From the cell containing the given text, extract its center point as (X, Y) coordinate. 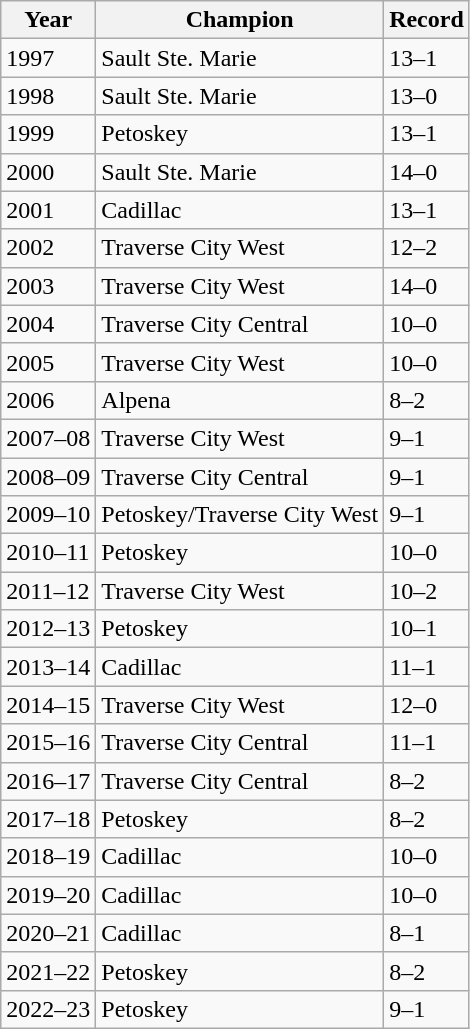
2010–11 (48, 553)
Record (427, 20)
1999 (48, 134)
Alpena (240, 400)
2006 (48, 400)
2009–10 (48, 515)
Champion (240, 20)
2008–09 (48, 477)
2002 (48, 248)
13–0 (427, 96)
2000 (48, 172)
2018–19 (48, 857)
2012–13 (48, 629)
1997 (48, 58)
2011–12 (48, 591)
12–2 (427, 248)
2016–17 (48, 781)
2001 (48, 210)
2015–16 (48, 743)
10–1 (427, 629)
2014–15 (48, 705)
2019–20 (48, 895)
2005 (48, 362)
10–2 (427, 591)
2013–14 (48, 667)
12–0 (427, 705)
2022–23 (48, 1009)
1998 (48, 96)
2003 (48, 286)
2020–21 (48, 933)
2004 (48, 324)
2007–08 (48, 438)
2017–18 (48, 819)
8–1 (427, 933)
Year (48, 20)
Petoskey/Traverse City West (240, 515)
2021–22 (48, 971)
